Find where the given text appears and provide that cell's center as [x, y] coordinate. 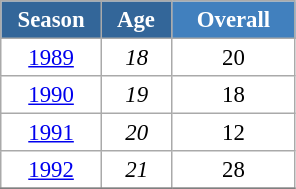
Season [52, 20]
1989 [52, 58]
1990 [52, 95]
1991 [52, 133]
21 [136, 170]
Overall [234, 20]
19 [136, 95]
28 [234, 170]
Age [136, 20]
1992 [52, 170]
12 [234, 133]
